From the cell containing the given text, extract its center point as (x, y) coordinate. 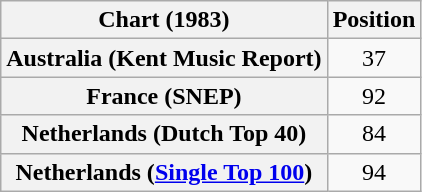
Australia (Kent Music Report) (164, 58)
Netherlands (Single Top 100) (164, 172)
37 (374, 58)
94 (374, 172)
Netherlands (Dutch Top 40) (164, 134)
Position (374, 20)
Chart (1983) (164, 20)
84 (374, 134)
France (SNEP) (164, 96)
92 (374, 96)
